Extract the [X, Y] coordinate from the center of the cell holding the provided text.  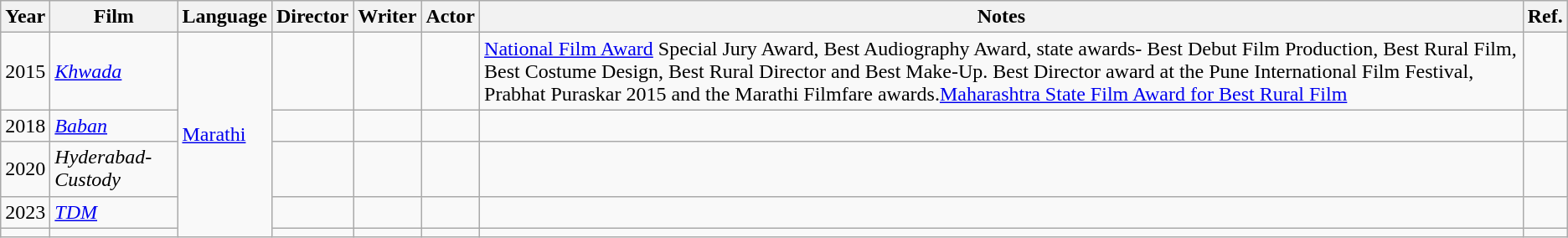
Notes [1002, 17]
Writer [387, 17]
Baban [114, 126]
Khwada [114, 71]
2020 [25, 169]
2023 [25, 212]
Film [114, 17]
2018 [25, 126]
Ref. [1545, 17]
TDM [114, 212]
Marathi [224, 135]
Year [25, 17]
Language [224, 17]
Director [312, 17]
Hyderabad-Custody [114, 169]
2015 [25, 71]
Actor [451, 17]
